Return the (X, Y) coordinate for the center point of the cell that contains the specified text.  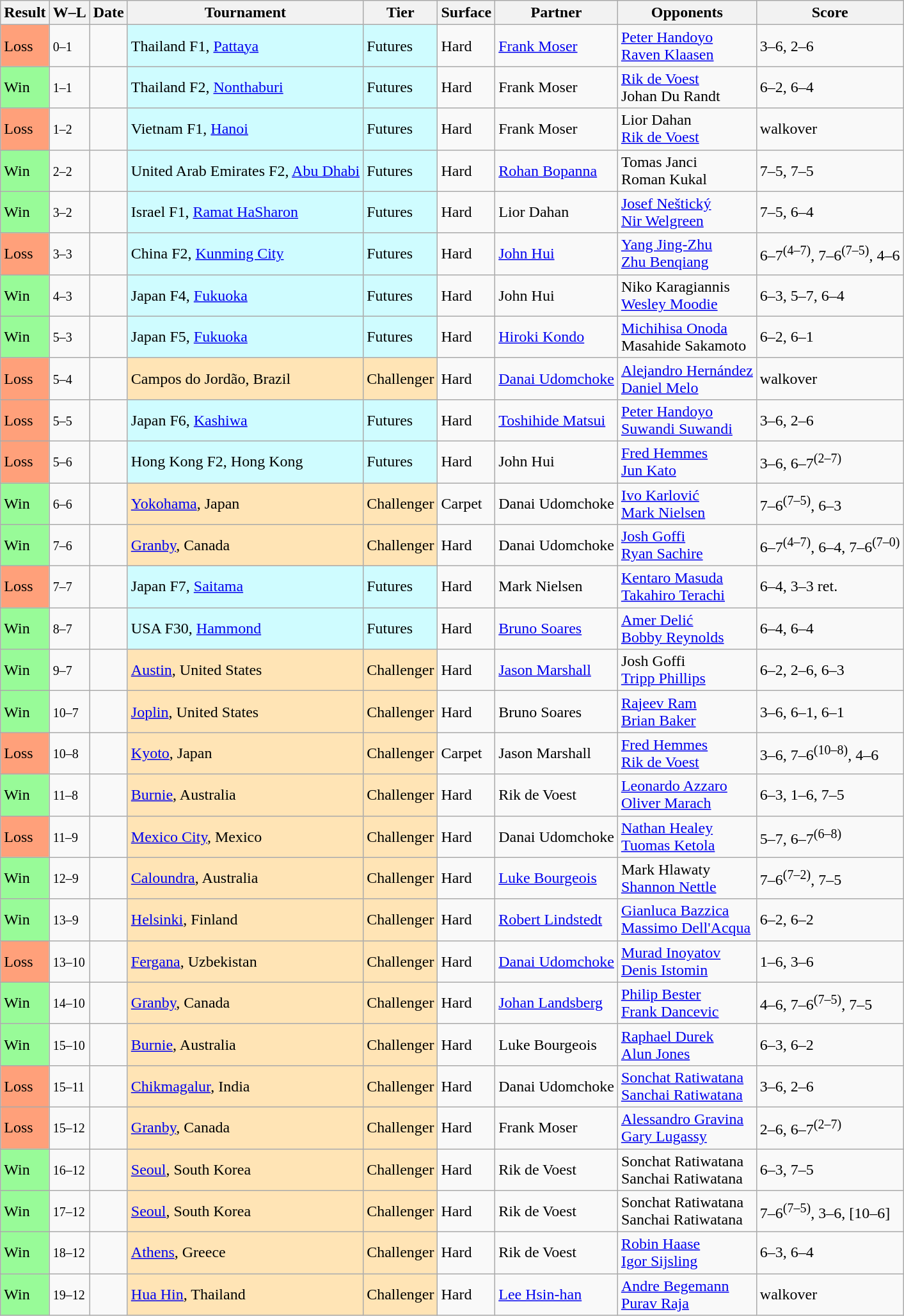
7–7 (69, 587)
13–10 (69, 961)
6–4, 6–4 (830, 628)
5–7, 6–7(6–8) (830, 837)
Thailand F2, Nonthaburi (245, 87)
4–6, 7–6(7–5), 7–5 (830, 1003)
13–9 (69, 920)
5–4 (69, 379)
Japan F4, Fukuoka (245, 296)
6–6 (69, 503)
Toshihide Matsui (557, 420)
2–6, 6–7(2–7) (830, 1127)
Fred Hemmes Jun Kato (687, 462)
Mark Hlawaty Shannon Nettle (687, 878)
Hiroki Kondo (557, 337)
Japan F6, Kashiwa (245, 420)
Caloundra, Australia (245, 878)
12–9 (69, 878)
6–2, 2–6, 6–3 (830, 670)
16–12 (69, 1169)
6–4, 3–3 ret. (830, 587)
Robin Haase Igor Sijsling (687, 1253)
6–7(4–7), 7–6(7–5), 4–6 (830, 253)
Rajeev Ram Brian Baker (687, 711)
Josh Goffi Tripp Phillips (687, 670)
W–L (69, 13)
3–6, 6–7(2–7) (830, 462)
1–2 (69, 129)
Kyoto, Japan (245, 754)
Amer Delić Bobby Reynolds (687, 628)
15–10 (69, 1044)
Surface (466, 13)
Result (25, 13)
18–12 (69, 1253)
Fergana, Uzbekistan (245, 961)
Alessandro Gravina Gary Lugassy (687, 1127)
6–3, 1–6, 7–5 (830, 795)
7–6 (69, 545)
7–6(7–5), 6–3 (830, 503)
Gianluca Bazzica Massimo Dell'Acqua (687, 920)
4–3 (69, 296)
8–7 (69, 628)
19–12 (69, 1295)
9–7 (69, 670)
1–6, 3–6 (830, 961)
0–1 (69, 46)
Philip Bester Frank Dancevic (687, 1003)
Ivo Karlović Mark Nielsen (687, 503)
5–5 (69, 420)
10–7 (69, 711)
Israel F1, Ramat HaSharon (245, 212)
Mark Nielsen (557, 587)
Tournament (245, 13)
Campos do Jordão, Brazil (245, 379)
United Arab Emirates F2, Abu Dhabi (245, 170)
6–3, 7–5 (830, 1169)
Peter Handoyo Raven Klaasen (687, 46)
Peter Handoyo Suwandi Suwandi (687, 420)
1–1 (69, 87)
15–12 (69, 1127)
Fred Hemmes Rik de Voest (687, 754)
6–3, 6–4 (830, 1253)
17–12 (69, 1212)
Hua Hin, Thailand (245, 1295)
6–3, 6–2 (830, 1044)
6–2, 6–2 (830, 920)
Michihisa Onoda Masahide Sakamoto (687, 337)
6–2, 6–4 (830, 87)
Leonardo Azzaro Oliver Marach (687, 795)
Japan F5, Fukuoka (245, 337)
3–3 (69, 253)
Alejandro Hernández Daniel Melo (687, 379)
5–3 (69, 337)
Rohan Bopanna (557, 170)
3–6, 7–6(10–8), 4–6 (830, 754)
6–7(4–7), 6–4, 7–6(7–0) (830, 545)
3–2 (69, 212)
7–5, 7–5 (830, 170)
Vietnam F1, Hanoi (245, 129)
Josh Goffi Ryan Sachire (687, 545)
Yang Jing-Zhu Zhu Benqiang (687, 253)
Nathan Healey Tuomas Ketola (687, 837)
Partner (557, 13)
Hong Kong F2, Hong Kong (245, 462)
14–10 (69, 1003)
7–6(7–5), 3–6, [10–6] (830, 1212)
Johan Landsberg (557, 1003)
Japan F7, Saitama (245, 587)
Austin, United States (245, 670)
Murad Inoyatov Denis Istomin (687, 961)
Tomas Janci Roman Kukal (687, 170)
11–8 (69, 795)
Lior Dahan Rik de Voest (687, 129)
Score (830, 13)
11–9 (69, 837)
Date (109, 13)
Andre Begemann Purav Raja (687, 1295)
Chikmagalur, India (245, 1086)
Raphael Durek Alun Jones (687, 1044)
2–2 (69, 170)
5–6 (69, 462)
Kentaro Masuda Takahiro Terachi (687, 587)
Joplin, United States (245, 711)
Lior Dahan (557, 212)
Tier (400, 13)
USA F30, Hammond (245, 628)
7–6(7–2), 7–5 (830, 878)
Opponents (687, 13)
Athens, Greece (245, 1253)
Josef Neštický Nir Welgreen (687, 212)
Lee Hsin-han (557, 1295)
Helsinki, Finland (245, 920)
6–3, 5–7, 6–4 (830, 296)
Thailand F1, Pattaya (245, 46)
10–8 (69, 754)
7–5, 6–4 (830, 212)
Robert Lindstedt (557, 920)
Rik de Voest Johan Du Randt (687, 87)
15–11 (69, 1086)
China F2, Kunming City (245, 253)
6–2, 6–1 (830, 337)
Mexico City, Mexico (245, 837)
Yokohama, Japan (245, 503)
3–6, 6–1, 6–1 (830, 711)
Niko Karagiannis Wesley Moodie (687, 296)
